For the text-containing cell, return its midpoint in (X, Y) coordinate format. 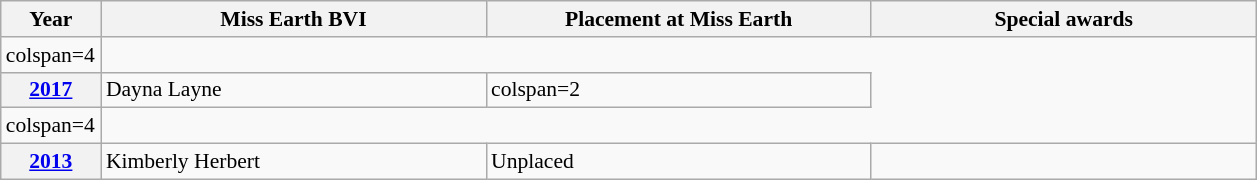
2017 (51, 90)
Miss Earth BVI (294, 19)
Year (51, 19)
Dayna Layne (294, 90)
Placement at Miss Earth (678, 19)
Kimberly Herbert (294, 162)
2013 (51, 162)
colspan=2 (678, 90)
Special awards (1064, 19)
Unplaced (678, 162)
